From the cell containing the given text, extract its center point as [X, Y] coordinate. 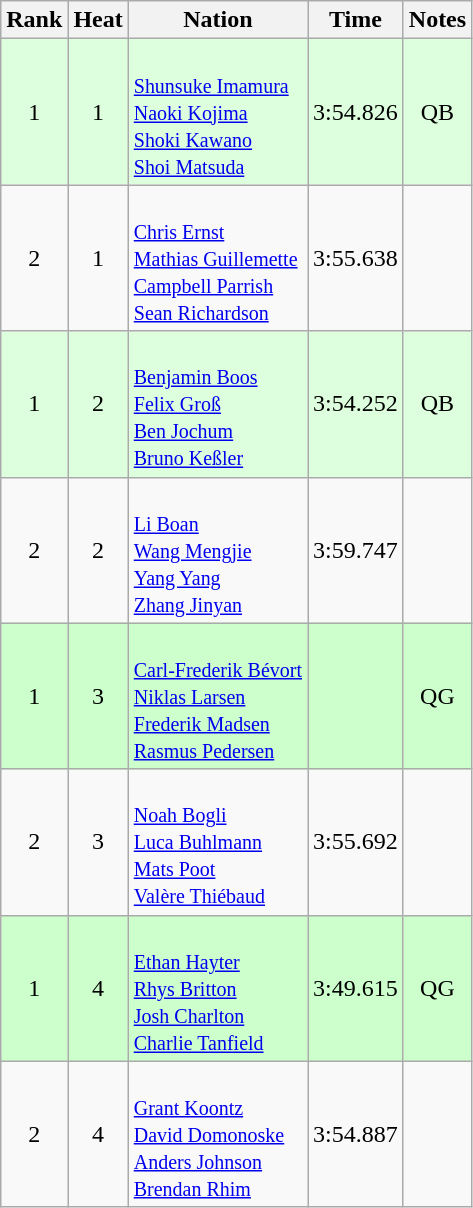
3:59.747 [356, 550]
Carl-Frederik BévortNiklas Larsen Frederik MadsenRasmus Pedersen [218, 696]
Li BoanWang MengjieYang YangZhang Jinyan [218, 550]
Ethan HayterRhys BrittonJosh CharltonCharlie Tanfield [218, 988]
3:54.826 [356, 112]
Nation [218, 20]
Benjamin BoosFelix GroßBen JochumBruno Keßler [218, 404]
3:55.692 [356, 842]
3:55.638 [356, 258]
Notes [437, 20]
Noah BogliLuca BuhlmannMats PootValère Thiébaud [218, 842]
Grant KoontzDavid DomonoskeAnders JohnsonBrendan Rhim [218, 1134]
Time [356, 20]
Shunsuke ImamuraNaoki KojimaShoki KawanoShoi Matsuda [218, 112]
Heat [98, 20]
Rank [34, 20]
3:54.252 [356, 404]
3:54.887 [356, 1134]
3:49.615 [356, 988]
Chris ErnstMathias GuillemetteCampbell ParrishSean Richardson [218, 258]
